Pinpoint the cell where the given text exists, returning its (X, Y) midpoint coordinate. 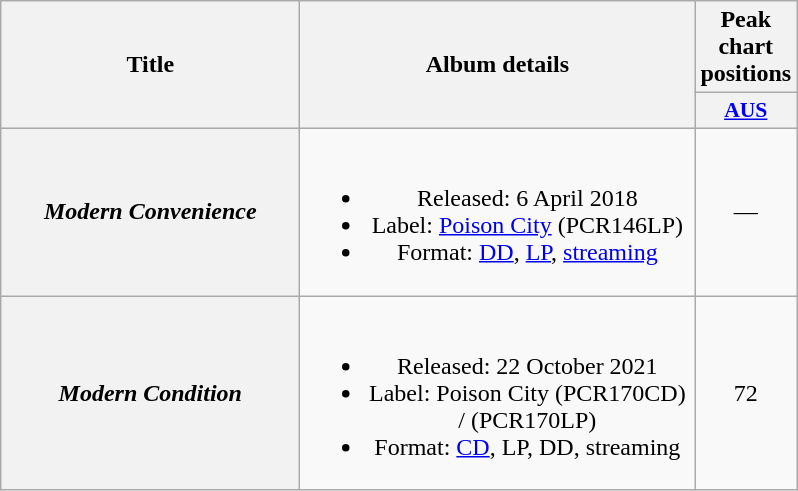
Released: 6 April 2018Label: Poison City (PCR146LP)Format: DD, LP, streaming (498, 212)
72 (746, 393)
Title (150, 65)
Modern Convenience (150, 212)
Modern Condition (150, 393)
Released: 22 October 2021Label: Poison City (PCR170CD) / (PCR170LP)Format: CD, LP, DD, streaming (498, 393)
AUS (746, 111)
— (746, 212)
Peak chart positions (746, 47)
Album details (498, 65)
